Provide the (x, y) coordinate of the cell's center where the given text is located.  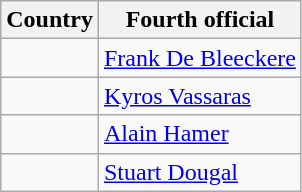
Frank De Bleeckere (200, 58)
Country (50, 20)
Stuart Dougal (200, 172)
Fourth official (200, 20)
Kyros Vassaras (200, 96)
Alain Hamer (200, 134)
